From the cell containing the given text, extract its center point as (X, Y) coordinate. 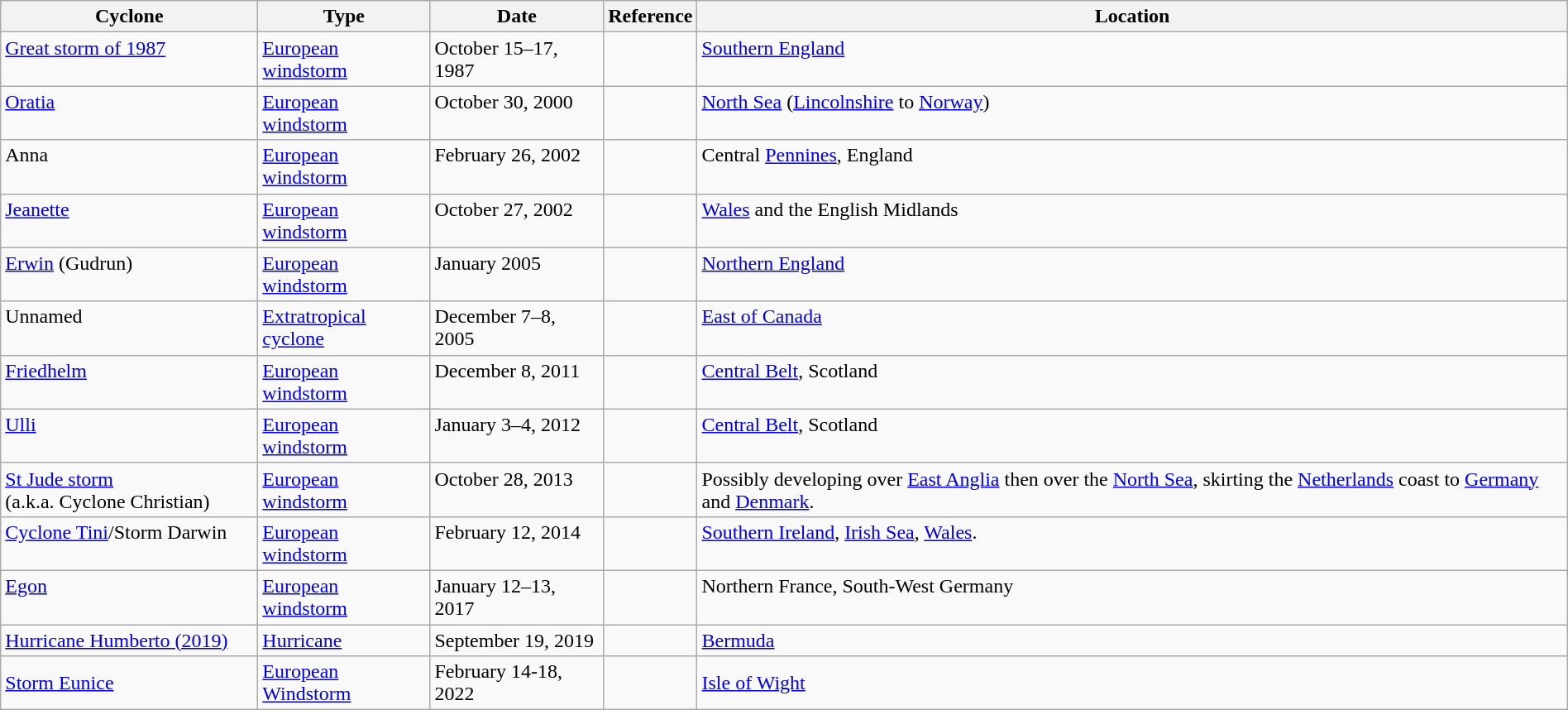
Southern England (1132, 60)
Location (1132, 17)
Extratropical cyclone (344, 328)
February 12, 2014 (517, 543)
Wales and the English Midlands (1132, 220)
Northern England (1132, 275)
Southern Ireland, Irish Sea, Wales. (1132, 543)
December 7–8, 2005 (517, 328)
Storm Eunice (129, 684)
October 15–17, 1987 (517, 60)
St Jude storm(a.k.a. Cyclone Christian) (129, 490)
Jeanette (129, 220)
Great storm of 1987 (129, 60)
Friedhelm (129, 382)
Egon (129, 597)
February 14-18, 2022 (517, 684)
Cyclone Tini/Storm Darwin (129, 543)
Possibly developing over East Anglia then over the North Sea, skirting the Netherlands coast to Germany and Denmark. (1132, 490)
Bermuda (1132, 640)
October 27, 2002 (517, 220)
January 3–4, 2012 (517, 435)
Unnamed (129, 328)
Hurricane (344, 640)
Oratia (129, 113)
Anna (129, 167)
October 28, 2013 (517, 490)
Reference (650, 17)
January 2005 (517, 275)
European Windstorm (344, 684)
December 8, 2011 (517, 382)
Central Pennines, England (1132, 167)
Isle of Wight (1132, 684)
January 12–13, 2017 (517, 597)
North Sea (Lincolnshire to Norway) (1132, 113)
September 19, 2019 (517, 640)
Date (517, 17)
East of Canada (1132, 328)
Cyclone (129, 17)
October 30, 2000 (517, 113)
Hurricane Humberto (2019) (129, 640)
Northern France, South-West Germany (1132, 597)
February 26, 2002 (517, 167)
Type (344, 17)
Erwin (Gudrun) (129, 275)
Ulli (129, 435)
